From the cell containing the given text, extract its center point as (X, Y) coordinate. 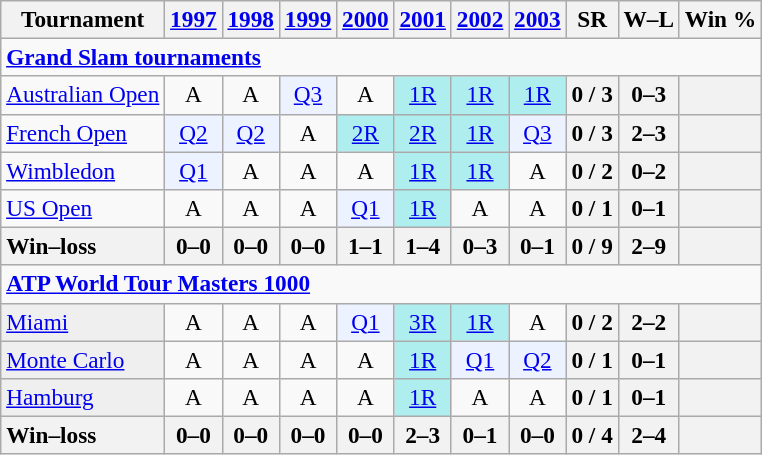
2–9 (648, 246)
1997 (194, 19)
Australian Open (83, 95)
1–4 (422, 246)
2000 (366, 19)
Hamburg (83, 397)
Grand Slam tournaments (382, 57)
3R (422, 322)
French Open (83, 133)
2–2 (648, 322)
0–2 (648, 170)
2001 (422, 19)
1–1 (366, 246)
2–4 (648, 435)
SR (592, 19)
W–L (648, 19)
Wimbledon (83, 170)
1999 (308, 19)
Tournament (83, 19)
1998 (250, 19)
0 / 9 (592, 246)
ATP World Tour Masters 1000 (382, 284)
2003 (538, 19)
Monte Carlo (83, 359)
Win % (720, 19)
0 / 4 (592, 435)
2002 (480, 19)
US Open (83, 208)
Miami (83, 322)
